For the text-containing cell, return its midpoint in (x, y) coordinate format. 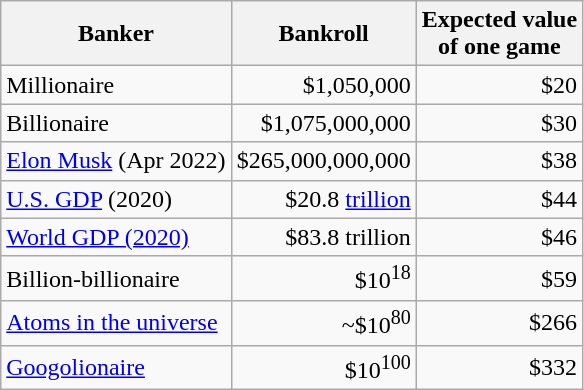
$332 (499, 368)
$83.8 trillion (324, 237)
$1018 (324, 278)
$46 (499, 237)
Atoms in the universe (116, 324)
Expected value of one game (499, 34)
$38 (499, 161)
Googolionaire (116, 368)
Billionaire (116, 123)
~$1080 (324, 324)
Millionaire (116, 85)
$1,050,000 (324, 85)
$44 (499, 199)
$10100 (324, 368)
$30 (499, 123)
$59 (499, 278)
Elon Musk (Apr 2022) (116, 161)
$265,000,000,000 (324, 161)
U.S. GDP (2020) (116, 199)
Bankroll (324, 34)
Banker (116, 34)
$20 (499, 85)
World GDP (2020) (116, 237)
$20.8 trillion (324, 199)
$1,075,000,000 (324, 123)
Billion-billionaire (116, 278)
$266 (499, 324)
